Output the (x, y) coordinate of the center of the cell containing the given text.  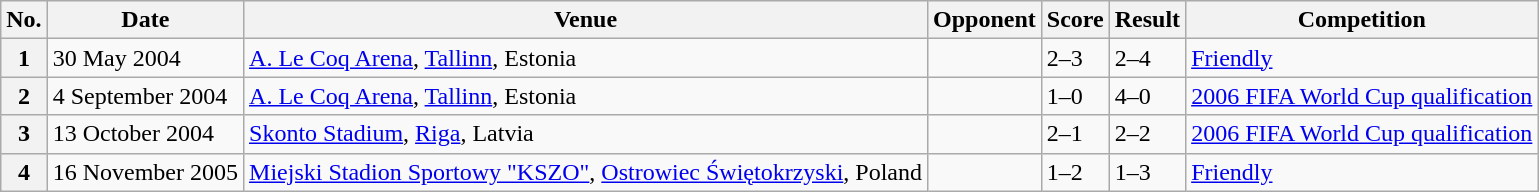
Score (1075, 20)
2–1 (1075, 134)
Competition (1362, 20)
Skonto Stadium, Riga, Latvia (586, 134)
Miejski Stadion Sportowy "KSZO", Ostrowiec Świętokrzyski, Poland (586, 172)
13 October 2004 (145, 134)
2 (24, 96)
16 November 2005 (145, 172)
1–2 (1075, 172)
1–3 (1147, 172)
1–0 (1075, 96)
2–4 (1147, 58)
No. (24, 20)
Opponent (985, 20)
Date (145, 20)
2–2 (1147, 134)
Result (1147, 20)
4–0 (1147, 96)
1 (24, 58)
Venue (586, 20)
3 (24, 134)
30 May 2004 (145, 58)
4 (24, 172)
4 September 2004 (145, 96)
2–3 (1075, 58)
